Determine the [X, Y] coordinate at the center of the cell enclosing the given text.  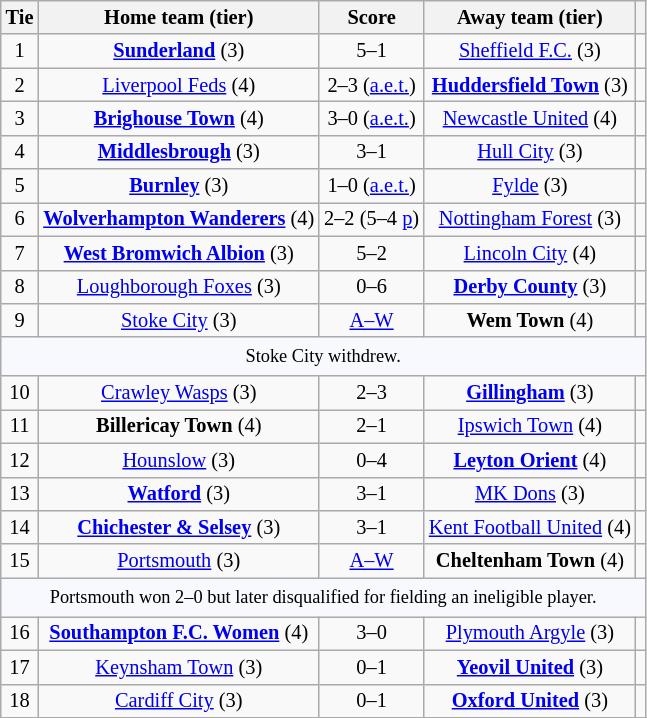
Score [372, 17]
15 [20, 561]
Oxford United (3) [530, 701]
Tie [20, 17]
Middlesbrough (3) [178, 152]
Fylde (3) [530, 186]
Newcastle United (4) [530, 118]
Southampton F.C. Women (4) [178, 633]
2–2 (5–4 p) [372, 219]
1 [20, 51]
Nottingham Forest (3) [530, 219]
Huddersfield Town (3) [530, 85]
Loughborough Foxes (3) [178, 287]
Chichester & Selsey (3) [178, 527]
Gillingham (3) [530, 393]
1–0 (a.e.t.) [372, 186]
Cheltenham Town (4) [530, 561]
2–3 (a.e.t.) [372, 85]
Kent Football United (4) [530, 527]
8 [20, 287]
Derby County (3) [530, 287]
5–2 [372, 253]
Wem Town (4) [530, 320]
West Bromwich Albion (3) [178, 253]
Hull City (3) [530, 152]
3 [20, 118]
Watford (3) [178, 494]
Yeovil United (3) [530, 667]
Home team (tier) [178, 17]
Lincoln City (4) [530, 253]
18 [20, 701]
Sheffield F.C. (3) [530, 51]
Stoke City withdrew. [324, 356]
5–1 [372, 51]
Ipswich Town (4) [530, 426]
Plymouth Argyle (3) [530, 633]
Sunderland (3) [178, 51]
3–0 (a.e.t.) [372, 118]
MK Dons (3) [530, 494]
2–3 [372, 393]
Keynsham Town (3) [178, 667]
Billericay Town (4) [178, 426]
0–6 [372, 287]
Leyton Orient (4) [530, 460]
12 [20, 460]
Portsmouth (3) [178, 561]
13 [20, 494]
14 [20, 527]
2 [20, 85]
10 [20, 393]
Liverpool Feds (4) [178, 85]
6 [20, 219]
5 [20, 186]
Hounslow (3) [178, 460]
3–0 [372, 633]
11 [20, 426]
Wolverhampton Wanderers (4) [178, 219]
Portsmouth won 2–0 but later disqualified for fielding an ineligible player. [324, 598]
2–1 [372, 426]
Burnley (3) [178, 186]
7 [20, 253]
Cardiff City (3) [178, 701]
17 [20, 667]
4 [20, 152]
Away team (tier) [530, 17]
16 [20, 633]
Stoke City (3) [178, 320]
9 [20, 320]
0–4 [372, 460]
Crawley Wasps (3) [178, 393]
Brighouse Town (4) [178, 118]
